For the text-containing cell, return its midpoint in [X, Y] coordinate format. 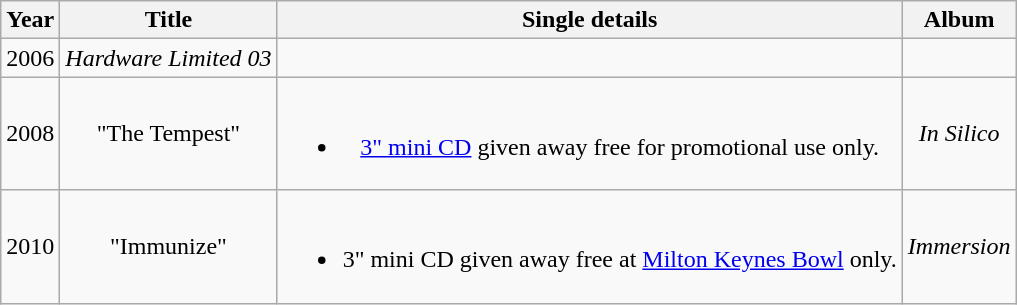
Album [959, 20]
Immersion [959, 246]
2006 [30, 58]
3" mini CD given away free at Milton Keynes Bowl only. [590, 246]
In Silico [959, 134]
2010 [30, 246]
Year [30, 20]
3" mini CD given away free for promotional use only. [590, 134]
Hardware Limited 03 [168, 58]
"The Tempest" [168, 134]
Title [168, 20]
2008 [30, 134]
"Immunize" [168, 246]
Single details [590, 20]
